Determine the (x, y) coordinate at the center of the cell enclosing the given text.  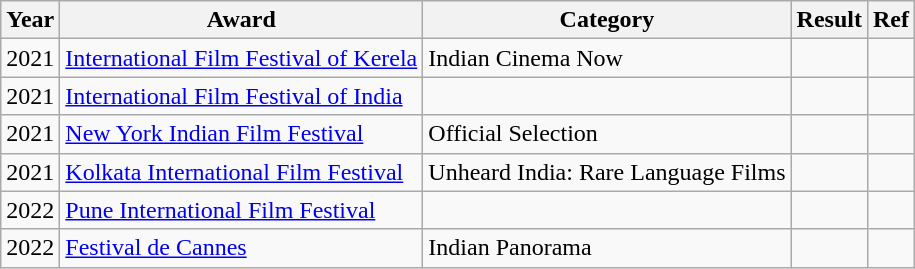
New York Indian Film Festival (242, 134)
Year (30, 20)
Ref (890, 20)
Category (607, 20)
Indian Panorama (607, 248)
Official Selection (607, 134)
Festival de Cannes (242, 248)
International Film Festival of Kerela (242, 58)
Pune International Film Festival (242, 210)
Award (242, 20)
Indian Cinema Now (607, 58)
Kolkata International Film Festival (242, 172)
Result (829, 20)
Unheard India: Rare Language Films (607, 172)
International Film Festival of India (242, 96)
